From the cell containing the given text, extract its center point as [X, Y] coordinate. 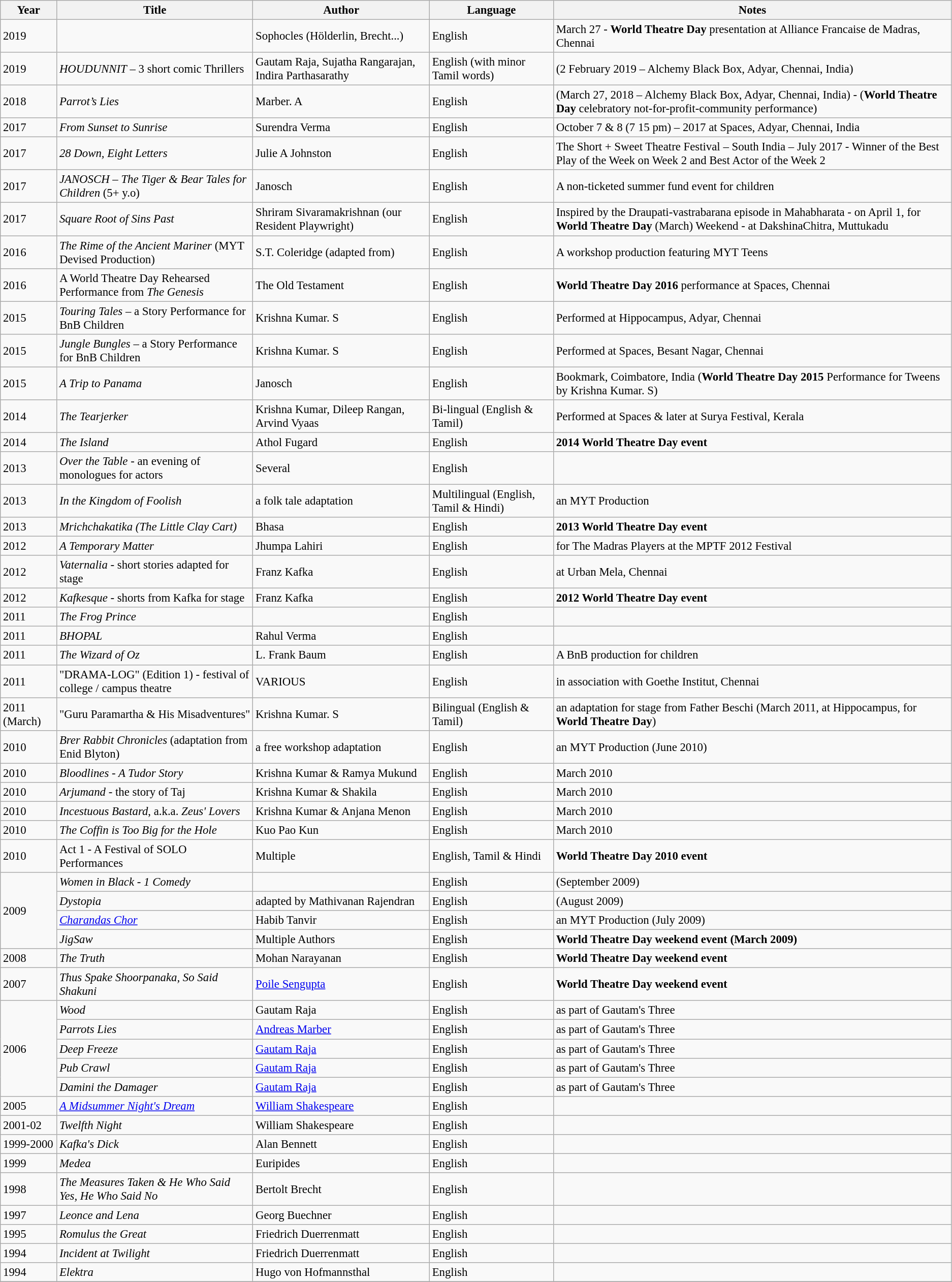
1995 [28, 1234]
Performed at Spaces & later at Surya Festival, Kerala [752, 417]
Title [155, 10]
Bookmark, Coimbatore, India (World Theatre Day 2015 Performance for Tweens by Krishna Kumar. S) [752, 383]
Women in Black - 1 Comedy [155, 882]
adapted by Mathivanan Rajendran [341, 901]
A Trip to Panama [155, 383]
for The Madras Players at the MPTF 2012 Festival [752, 546]
2011 (March) [28, 714]
Parrot’s Lies [155, 102]
an adaptation for stage from Father Beschi (March 2011, at Hippocampus, for World Theatre Day) [752, 714]
Notes [752, 10]
Touring Tales – a Story Performance for BnB Children [155, 318]
Medea [155, 1163]
Bloodlines - A Tudor Story [155, 773]
Language [491, 10]
2006 [28, 1049]
Jhumpa Lahiri [341, 546]
Mrichchakatika (The Little Clay Cart) [155, 527]
Euripides [341, 1163]
an MYT Production (July 2009) [752, 920]
A BnB production for children [752, 655]
2012 World Theatre Day event [752, 598]
2001-02 [28, 1125]
Deep Freeze [155, 1049]
The Measures Taken & He Who Said Yes, He Who Said No [155, 1189]
Romulus the Great [155, 1234]
The Island [155, 442]
October 7 & 8 (7 15 pm) – 2017 at Spaces, Adyar, Chennai, India [752, 128]
Bertolt Brecht [341, 1189]
Dystopia [155, 901]
World Theatre Day 2010 event [752, 856]
in association with Goethe Institut, Chennai [752, 681]
2005 [28, 1106]
Rahul Verma [341, 636]
2008 [28, 958]
1999 [28, 1163]
1997 [28, 1215]
A Midsummer Night's Dream [155, 1106]
Kafka's Dick [155, 1144]
Multiple [341, 856]
World Theatre Day 2016 performance at Spaces, Chennai [752, 285]
Incident at Twilight [155, 1254]
Charandas Chor [155, 920]
Multiple Authors [341, 940]
VARIOUS [341, 681]
Jungle Bungles – a Story Performance for BnB Children [155, 351]
an MYT Production [752, 501]
Hugo von Hofmannsthal [341, 1272]
2009 [28, 911]
Pub Crawl [155, 1068]
Brer Rabbit Chronicles (adaptation from Enid Blyton) [155, 747]
(March 27, 2018 – Alchemy Black Box, Adyar, Chennai, India) - (World Theatre Day celebratory not-for-profit-community performance) [752, 102]
2013 World Theatre Day event [752, 527]
an MYT Production (June 2010) [752, 747]
The Old Testament [341, 285]
Incestuous Bastard, a.k.a. Zeus' Lovers [155, 811]
28 Down, Eight Letters [155, 153]
Over the Table - an evening of monologues for actors [155, 468]
Leonce and Lena [155, 1215]
Athol Fugard [341, 442]
Krishna Kumar & Ramya Mukund [341, 773]
A World Theatre Day Rehearsed Performance from The Genesis [155, 285]
Arjumand - the story of Taj [155, 792]
1999-2000 [28, 1144]
Alan Bennett [341, 1144]
Kuo Pao Kun [341, 830]
Habib Tanvir [341, 920]
1998 [28, 1189]
a folk tale adaptation [341, 501]
Sophocles (Hölderlin, Brecht...) [341, 37]
Andreas Marber [341, 1029]
Square Root of Sins Past [155, 220]
"Guru Paramartha & His Misadventures" [155, 714]
English, Tamil & Hindi [491, 856]
Georg Buechner [341, 1215]
a free workshop adaptation [341, 747]
JANOSCH – The Tiger & Bear Tales for Children (5+ y.o) [155, 186]
L. Frank Baum [341, 655]
The Short + Sweet Theatre Festival – South India – July 2017 - Winner of the Best Play of the Week on Week 2 and Best Actor of the Week 2 [752, 153]
A non-ticketed summer fund event for children [752, 186]
HOUDUNNIT – 3 short comic Thrillers [155, 69]
Krishna Kumar & Anjana Menon [341, 811]
(2 February 2019 – Alchemy Black Box, Adyar, Chennai, India) [752, 69]
Mohan Narayanan [341, 958]
Krishna Kumar, Dileep Rangan, Arvind Vyaas [341, 417]
Performed at Hippocampus, Adyar, Chennai [752, 318]
World Theatre Day weekend event (March 2009) [752, 940]
Inspired by the Draupati-vastrabarana episode in Mahabharata - on April 1, for World Theatre Day (March) Weekend - at DakshinaChitra, Muttukadu [752, 220]
2007 [28, 985]
The Coffin is Too Big for the Hole [155, 830]
2018 [28, 102]
Poile Sengupta [341, 985]
Bi-lingual (English & Tamil) [491, 417]
JigSaw [155, 940]
BHOPAL [155, 636]
Several [341, 468]
"DRAMA-LOG" (Edition 1) - festival of college / campus theatre [155, 681]
English (with minor Tamil words) [491, 69]
The Frog Prince [155, 617]
(August 2009) [752, 901]
Julie A Johnston [341, 153]
Marber. A [341, 102]
Damini the Damager [155, 1087]
Kafkesque - shorts from Kafka for stage [155, 598]
Vaternalia - short stories adapted for stage [155, 572]
Surendra Verma [341, 128]
Performed at Spaces, Besant Nagar, Chennai [752, 351]
The Truth [155, 958]
Author [341, 10]
The Wizard of Oz [155, 655]
Twelfth Night [155, 1125]
A Temporary Matter [155, 546]
Multilingual (English, Tamil & Hindi) [491, 501]
The Tearjerker [155, 417]
Elektra [155, 1272]
Act 1 - A Festival of SOLO Performances [155, 856]
A workshop production featuring MYT Teens [752, 252]
S.T. Coleridge (adapted from) [341, 252]
From Sunset to Sunrise [155, 128]
2014 World Theatre Day event [752, 442]
at Urban Mela, Chennai [752, 572]
(September 2009) [752, 882]
Shriram Sivaramakrishnan (our Resident Playwright) [341, 220]
Thus Spake Shoorpanaka, So Said Shakuni [155, 985]
Krishna Kumar & Shakila [341, 792]
Gautam Raja, Sujatha Rangarajan, Indira Parthasarathy [341, 69]
Parrots Lies [155, 1029]
In the Kingdom of Foolish [155, 501]
Year [28, 10]
Bilingual (English & Tamil) [491, 714]
Bhasa [341, 527]
The Rime of the Ancient Mariner (MYT Devised Production) [155, 252]
March 27 - World Theatre Day presentation at Alliance Francaise de Madras, Chennai [752, 37]
Wood [155, 1011]
